Extract the [X, Y] coordinate from the center of the cell holding the provided text.  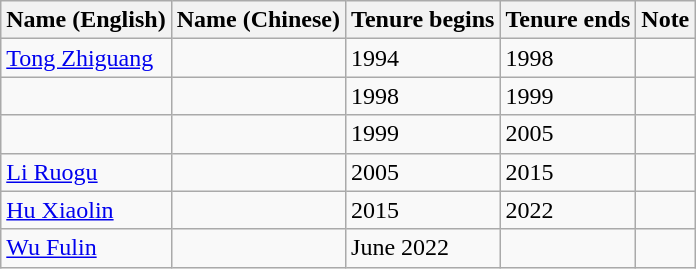
Tenure begins [423, 20]
1994 [423, 58]
Note [666, 20]
June 2022 [423, 248]
Name (Chinese) [258, 20]
Name (English) [86, 20]
Tenure ends [568, 20]
Li Ruogu [86, 172]
Wu Fulin [86, 248]
Tong Zhiguang [86, 58]
2022 [568, 210]
Hu Xiaolin [86, 210]
